Return (X, Y) of the center of cell containing provided text 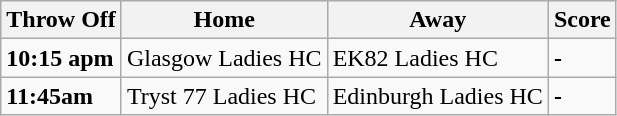
Glasgow Ladies HC (224, 58)
Home (224, 20)
Tryst 77 Ladies HC (224, 96)
11:45am (62, 96)
EK82 Ladies HC (438, 58)
Throw Off (62, 20)
10:15 apm (62, 58)
Edinburgh Ladies HC (438, 96)
Away (438, 20)
Score (582, 20)
